Search for the cell housing the specified text and yield its [X, Y] center coordinate. 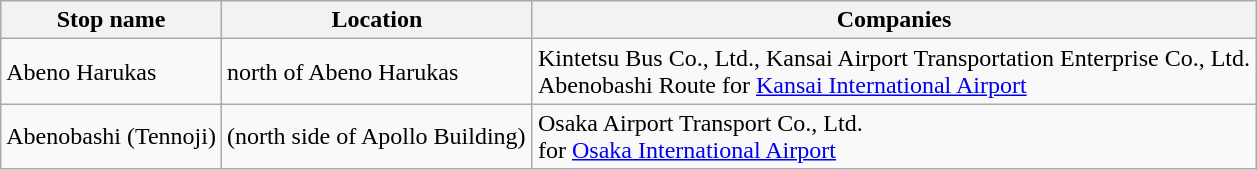
Location [376, 20]
Abeno Harukas [112, 72]
Stop name [112, 20]
Companies [894, 20]
Abenobashi (Tennoji) [112, 136]
(north side of Apollo Building) [376, 136]
north of Abeno Harukas [376, 72]
Osaka Airport Transport Co., Ltd.for Osaka International Airport [894, 136]
Kintetsu Bus Co., Ltd., Kansai Airport Transportation Enterprise Co., Ltd.Abenobashi Route for Kansai International Airport [894, 72]
